Scan for the cell matching the given text and deliver its [X, Y] coordinate at center. 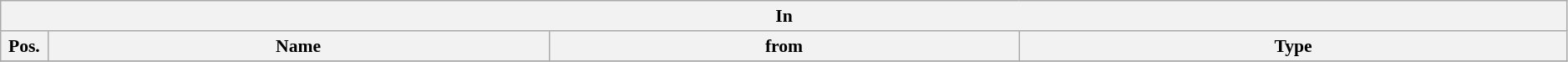
from [784, 46]
In [784, 16]
Pos. [24, 46]
Type [1293, 46]
Name [298, 46]
